Find where the given text appears and provide that cell's center as [x, y] coordinate. 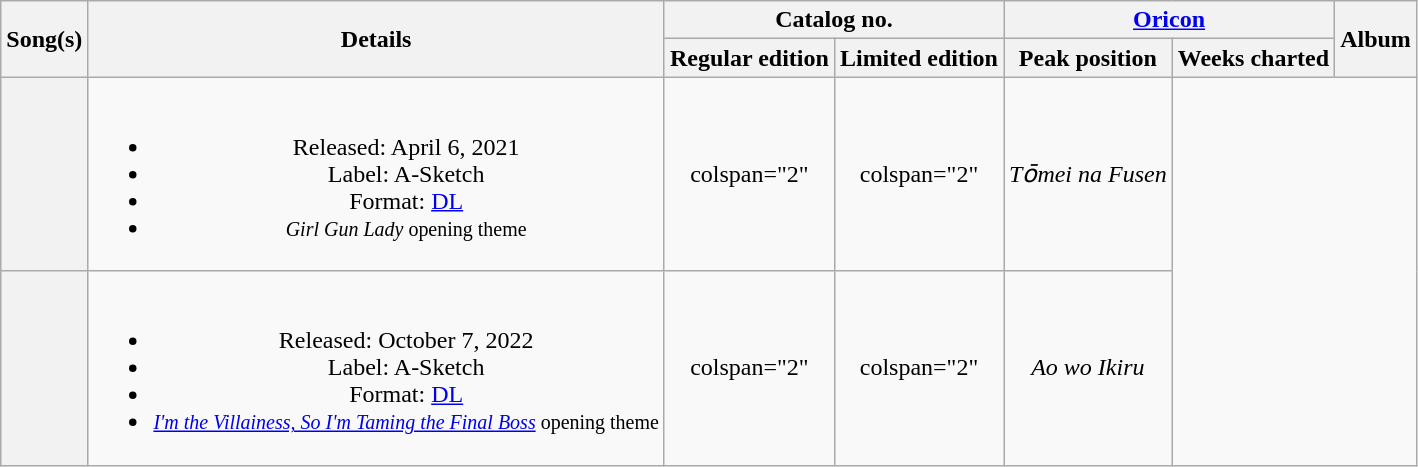
Details [376, 39]
Weeks charted [1253, 58]
Peak position [1088, 58]
Released: April 6, 2021Label: A-SketchFormat: DLGirl Gun Lady opening theme [376, 174]
Released: October 7, 2022Label: A-SketchFormat: DLI'm the Villainess, So I'm Taming the Final Boss opening theme [376, 368]
Song(s) [44, 39]
Album [1376, 39]
Ao wo Ikiru [1088, 368]
Catalog no. [834, 20]
Limited edition [918, 58]
Regular edition [749, 58]
Oricon [1170, 20]
Tо̄mei na Fusen [1088, 174]
